From the cell containing the given text, extract its center point as (X, Y) coordinate. 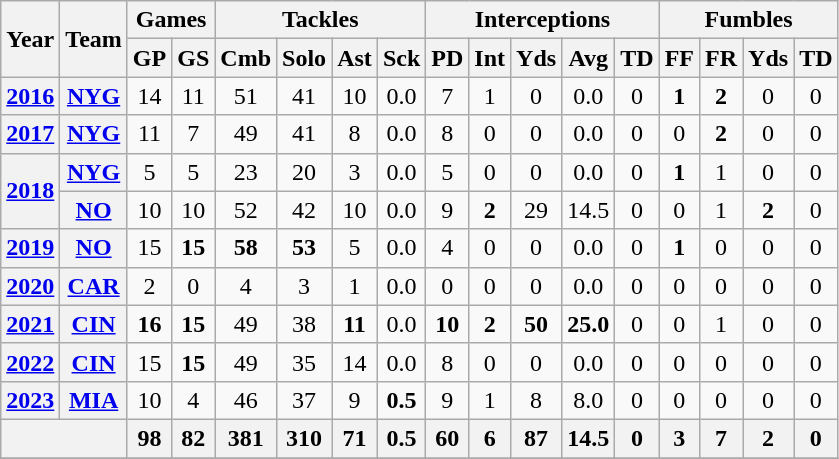
381 (246, 438)
20 (304, 172)
60 (448, 438)
Cmb (246, 58)
50 (536, 324)
Team (94, 39)
2022 (30, 362)
38 (304, 324)
16 (149, 324)
2023 (30, 400)
46 (246, 400)
71 (355, 438)
Tackles (320, 20)
Fumbles (748, 20)
52 (246, 210)
2019 (30, 248)
98 (149, 438)
2021 (30, 324)
GS (194, 58)
Ast (355, 58)
MIA (94, 400)
35 (304, 362)
310 (304, 438)
8.0 (588, 400)
2018 (30, 191)
Year (30, 39)
87 (536, 438)
29 (536, 210)
2016 (30, 96)
Int (490, 58)
CAR (94, 286)
Games (170, 20)
82 (194, 438)
Sck (401, 58)
2017 (30, 134)
25.0 (588, 324)
Avg (588, 58)
6 (490, 438)
23 (246, 172)
51 (246, 96)
FR (722, 58)
GP (149, 58)
Solo (304, 58)
42 (304, 210)
PD (448, 58)
Interceptions (542, 20)
58 (246, 248)
53 (304, 248)
FF (679, 58)
2020 (30, 286)
37 (304, 400)
